Search for the cell housing the specified text and yield its (X, Y) center coordinate. 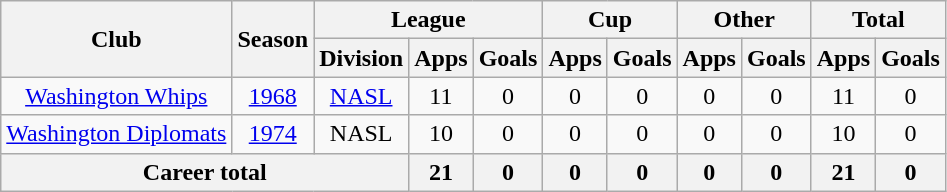
1968 (273, 96)
Cup (610, 20)
Club (116, 39)
Washington Diplomats (116, 134)
Division (362, 58)
Other (744, 20)
Season (273, 39)
Career total (205, 172)
Washington Whips (116, 96)
League (428, 20)
1974 (273, 134)
Total (878, 20)
